From the cell containing the given text, extract its center point as [x, y] coordinate. 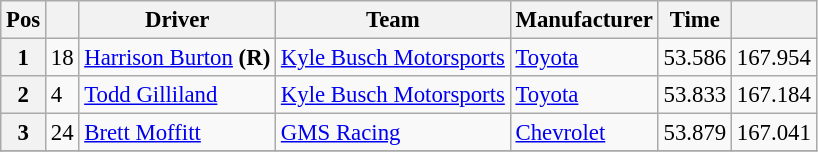
3 [24, 133]
Team [394, 20]
53.879 [694, 133]
GMS Racing [394, 133]
Driver [178, 20]
167.954 [774, 58]
53.586 [694, 58]
167.184 [774, 95]
53.833 [694, 95]
4 [62, 95]
Pos [24, 20]
1 [24, 58]
Brett Moffitt [178, 133]
24 [62, 133]
Todd Gilliland [178, 95]
Harrison Burton (R) [178, 58]
Time [694, 20]
Manufacturer [584, 20]
167.041 [774, 133]
2 [24, 95]
Chevrolet [584, 133]
18 [62, 58]
